For the text-containing cell, return its midpoint in [X, Y] coordinate format. 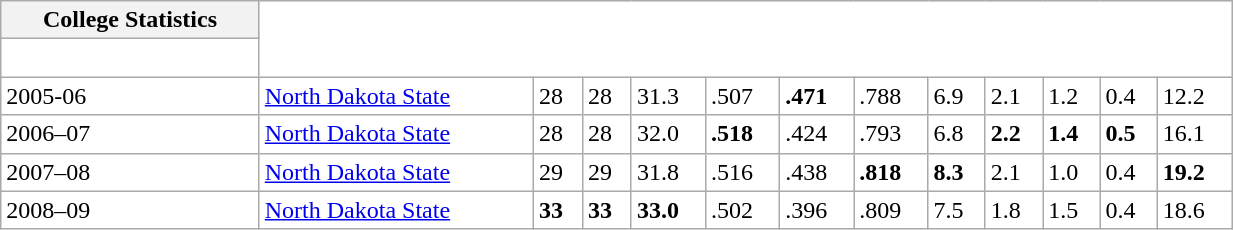
16.1 [1194, 134]
19.2 [1194, 172]
2006–07 [130, 134]
.502 [743, 210]
6.9 [956, 96]
.396 [817, 210]
6.8 [956, 134]
.438 [817, 172]
.793 [891, 134]
12.2 [1194, 96]
2.2 [1014, 134]
18.6 [1194, 210]
.516 [743, 172]
.507 [743, 96]
7.5 [956, 210]
1.5 [1072, 210]
33.0 [668, 210]
.471 [817, 96]
.818 [891, 172]
1.0 [1072, 172]
College Statistics [130, 20]
2008–09 [130, 210]
.809 [891, 210]
1.2 [1072, 96]
2007–08 [130, 172]
0.5 [1128, 134]
.518 [743, 134]
1.4 [1072, 134]
.788 [891, 96]
1.8 [1014, 210]
31.8 [668, 172]
32.0 [668, 134]
8.3 [956, 172]
2005-06 [130, 96]
31.3 [668, 96]
.424 [817, 134]
